Locate the cell with the specified text and output its [x, y] center coordinate. 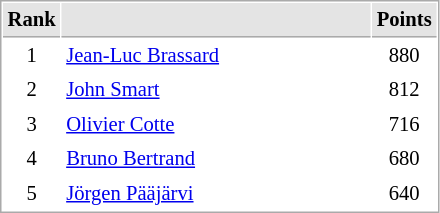
716 [404, 124]
4 [32, 158]
680 [404, 158]
880 [404, 56]
Olivier Cotte [216, 124]
Jörgen Pääjärvi [216, 194]
3 [32, 124]
2 [32, 90]
Rank [32, 20]
1 [32, 56]
Jean-Luc Brassard [216, 56]
Bruno Bertrand [216, 158]
5 [32, 194]
812 [404, 90]
Points [404, 20]
John Smart [216, 90]
640 [404, 194]
